Return the [X, Y] coordinate for the center point of the cell that contains the specified text.  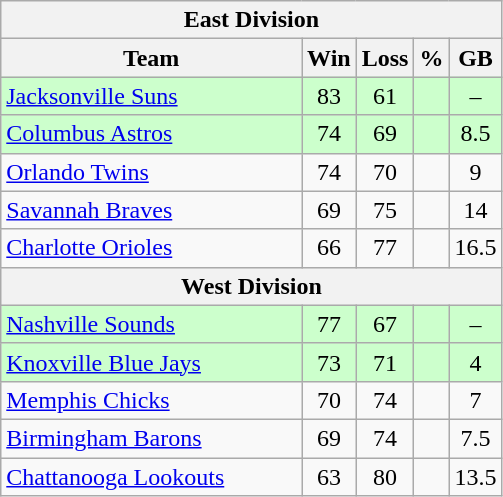
Columbus Astros [152, 134]
83 [330, 96]
Charlotte Orioles [152, 248]
Orlando Twins [152, 172]
Memphis Chicks [152, 400]
Birmingham Barons [152, 438]
West Division [252, 286]
7 [476, 400]
Savannah Braves [152, 210]
Nashville Sounds [152, 324]
14 [476, 210]
Win [330, 58]
73 [330, 362]
Knoxville Blue Jays [152, 362]
GB [476, 58]
16.5 [476, 248]
% [432, 58]
61 [385, 96]
East Division [252, 20]
80 [385, 477]
71 [385, 362]
Loss [385, 58]
7.5 [476, 438]
Team [152, 58]
13.5 [476, 477]
66 [330, 248]
9 [476, 172]
Jacksonville Suns [152, 96]
63 [330, 477]
75 [385, 210]
67 [385, 324]
4 [476, 362]
8.5 [476, 134]
Chattanooga Lookouts [152, 477]
